Identify which cell holds the provided text, then report its (x, y) central coordinate. 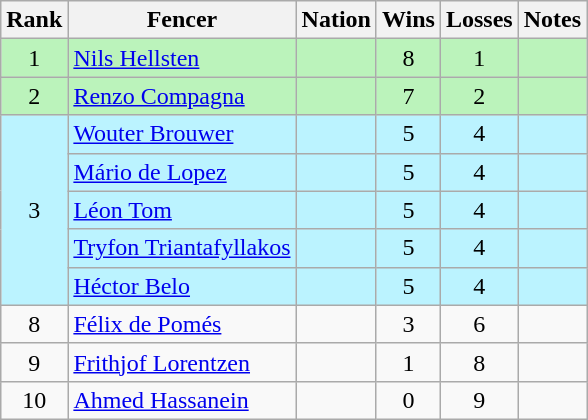
Notes (552, 20)
Léon Tom (182, 210)
Rank (34, 20)
Tryfon Triantafyllakos (182, 248)
10 (34, 400)
Mário de Lopez (182, 172)
Fencer (182, 20)
Wins (408, 20)
0 (408, 400)
Renzo Compagna (182, 96)
Nation (336, 20)
Wouter Brouwer (182, 134)
Ahmed Hassanein (182, 400)
Félix de Pomés (182, 324)
Frithjof Lorentzen (182, 362)
Losses (479, 20)
7 (408, 96)
Héctor Belo (182, 286)
Nils Hellsten (182, 58)
6 (479, 324)
